For the text-containing cell, return its midpoint in (x, y) coordinate format. 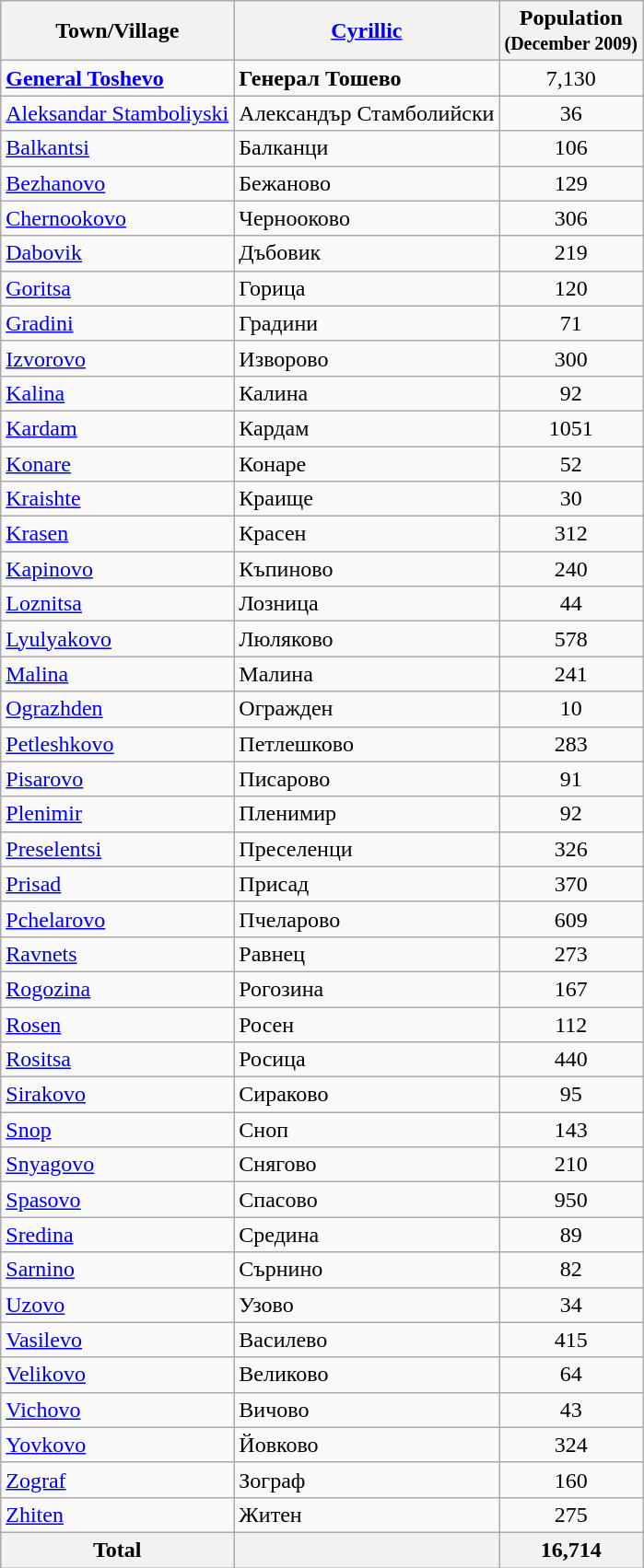
Rogozina (118, 989)
Kardam (118, 428)
Cyrillic (367, 31)
Velikovo (118, 1375)
Пчеларово (367, 919)
Равнец (367, 954)
Rositsa (118, 1060)
273 (571, 954)
Узово (367, 1305)
Люляково (367, 639)
Чернооково (367, 218)
306 (571, 218)
89 (571, 1235)
Snop (118, 1130)
91 (571, 779)
Лозница (367, 604)
64 (571, 1375)
Градини (367, 323)
Спасово (367, 1200)
10 (571, 709)
Kapinovo (118, 569)
Дъбовик (367, 253)
Конаре (367, 463)
Вичово (367, 1410)
36 (571, 113)
Pisarovo (118, 779)
Zhiten (118, 1515)
43 (571, 1410)
Василево (367, 1340)
609 (571, 919)
Town/Village (118, 31)
160 (571, 1480)
Dabovik (118, 253)
Yovkovo (118, 1445)
324 (571, 1445)
Prisad (118, 884)
Горица (367, 288)
52 (571, 463)
Kraishte (118, 499)
1051 (571, 428)
Lyulyakovo (118, 639)
415 (571, 1340)
Ograzhden (118, 709)
Krasen (118, 534)
Росица (367, 1060)
Goritsa (118, 288)
Population(December 2009) (571, 31)
283 (571, 744)
Огражден (367, 709)
Aleksandar Stamboliyski (118, 113)
241 (571, 674)
112 (571, 1025)
Uzovo (118, 1305)
Петлешково (367, 744)
Бежаново (367, 183)
Присад (367, 884)
143 (571, 1130)
Сноп (367, 1130)
Преселенци (367, 849)
312 (571, 534)
Kalina (118, 393)
Preselentsi (118, 849)
Житен (367, 1515)
95 (571, 1095)
Средина (367, 1235)
71 (571, 323)
Великово (367, 1375)
Sirakovo (118, 1095)
129 (571, 183)
Калина (367, 393)
440 (571, 1060)
Gradini (118, 323)
Sredina (118, 1235)
167 (571, 989)
219 (571, 253)
Petleshkovo (118, 744)
82 (571, 1270)
Сърнино (367, 1270)
275 (571, 1515)
Chernookovo (118, 218)
578 (571, 639)
210 (571, 1165)
Izvorovo (118, 358)
Александър Стамболийски (367, 113)
Краище (367, 499)
Loznitsa (118, 604)
30 (571, 499)
Писарово (367, 779)
Balkantsi (118, 148)
Vasilevo (118, 1340)
7,130 (571, 78)
Snyagovo (118, 1165)
Изворово (367, 358)
34 (571, 1305)
Росен (367, 1025)
Балканци (367, 148)
16,714 (571, 1550)
106 (571, 148)
Rosen (118, 1025)
Пленимир (367, 814)
Total (118, 1550)
Кардам (367, 428)
Bezhanovo (118, 183)
Снягово (367, 1165)
240 (571, 569)
Къпиново (367, 569)
Vichovo (118, 1410)
Сираково (367, 1095)
Sarnino (118, 1270)
Plenimir (118, 814)
Зограф (367, 1480)
Ravnets (118, 954)
Рогозина (367, 989)
Красен (367, 534)
Йовково (367, 1445)
Zograf (118, 1480)
General Toshevo (118, 78)
Pchelarovo (118, 919)
Малина (367, 674)
300 (571, 358)
44 (571, 604)
Konare (118, 463)
Генерал Тошево (367, 78)
370 (571, 884)
Spasovo (118, 1200)
120 (571, 288)
Malina (118, 674)
326 (571, 849)
950 (571, 1200)
